Determine the (x, y) coordinate at the center of the cell enclosing the given text.  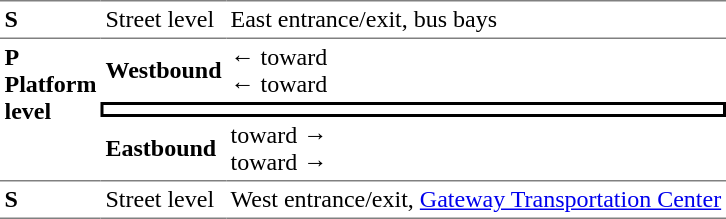
S (50, 19)
toward → toward → (476, 149)
P Platform level (50, 110)
East entrance/exit, bus bays (476, 19)
Street level (164, 19)
← toward ← toward (476, 70)
Eastbound (164, 149)
Westbound (164, 70)
